From the cell containing the given text, extract its center point as (x, y) coordinate. 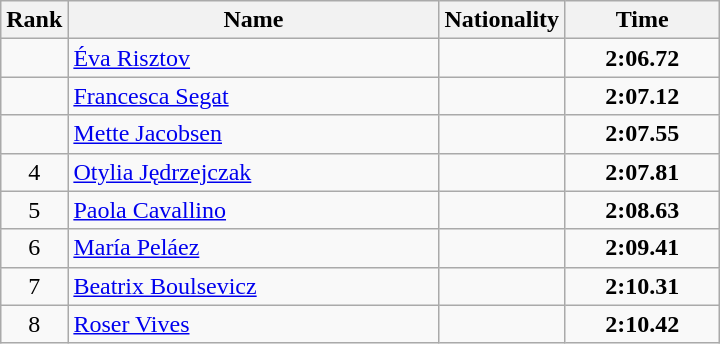
2:09.41 (642, 248)
7 (34, 286)
2:10.31 (642, 286)
Beatrix Boulsevicz (254, 286)
2:10.42 (642, 324)
Mette Jacobsen (254, 134)
2:07.55 (642, 134)
Time (642, 20)
5 (34, 210)
8 (34, 324)
2:08.63 (642, 210)
4 (34, 172)
2:06.72 (642, 58)
Francesca Segat (254, 96)
Paola Cavallino (254, 210)
2:07.81 (642, 172)
Roser Vives (254, 324)
6 (34, 248)
2:07.12 (642, 96)
Éva Risztov (254, 58)
Rank (34, 20)
Otylia Jędrzejczak (254, 172)
Name (254, 20)
María Peláez (254, 248)
Nationality (502, 20)
